From the cell containing the given text, extract its center point as [x, y] coordinate. 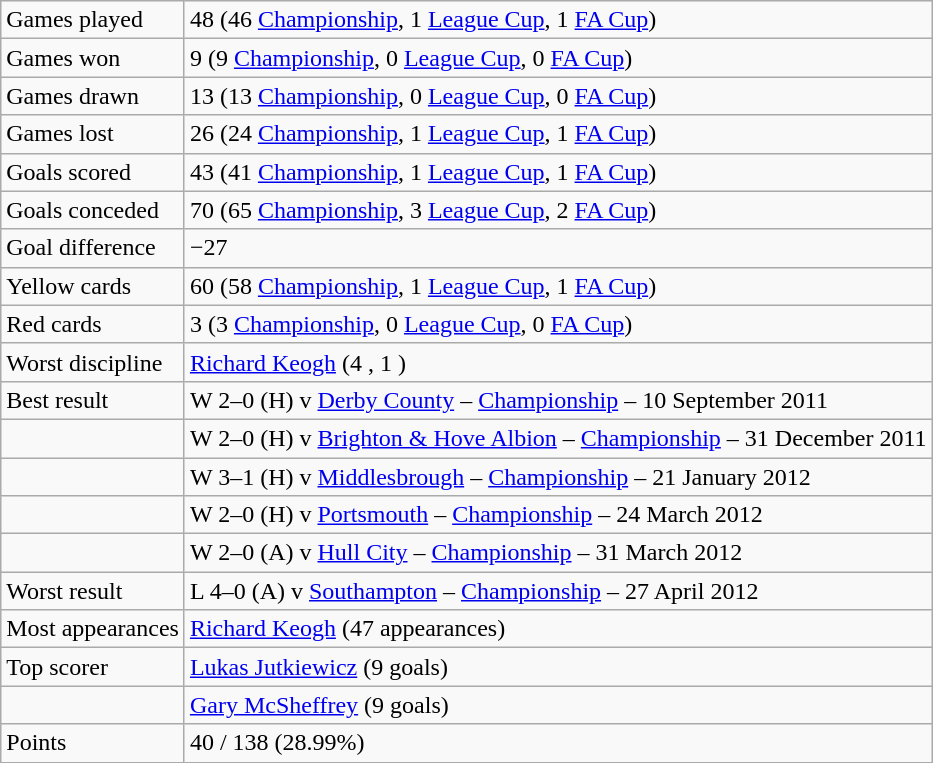
Yellow cards [93, 286]
W 2–0 (H) v Brighton & Hove Albion – Championship – 31 December 2011 [558, 438]
Most appearances [93, 629]
9 (9 Championship, 0 League Cup, 0 FA Cup) [558, 58]
W 3–1 (H) v Middlesbrough – Championship – 21 January 2012 [558, 477]
70 (65 Championship, 3 League Cup, 2 FA Cup) [558, 210]
Points [93, 743]
Lukas Jutkiewicz (9 goals) [558, 667]
Best result [93, 400]
Worst result [93, 591]
Goal difference [93, 248]
W 2–0 (H) v Portsmouth – Championship – 24 March 2012 [558, 515]
48 (46 Championship, 1 League Cup, 1 FA Cup) [558, 20]
Games won [93, 58]
W 2–0 (H) v Derby County – Championship – 10 September 2011 [558, 400]
40 / 138 (28.99%) [558, 743]
26 (24 Championship, 1 League Cup, 1 FA Cup) [558, 134]
Richard Keogh (4 , 1 ) [558, 362]
Goals scored [93, 172]
Red cards [93, 324]
Richard Keogh (47 appearances) [558, 629]
L 4–0 (A) v Southampton – Championship – 27 April 2012 [558, 591]
3 (3 Championship, 0 League Cup, 0 FA Cup) [558, 324]
Games played [93, 20]
43 (41 Championship, 1 League Cup, 1 FA Cup) [558, 172]
60 (58 Championship, 1 League Cup, 1 FA Cup) [558, 286]
Top scorer [93, 667]
−27 [558, 248]
Goals conceded [93, 210]
Games lost [93, 134]
W 2–0 (A) v Hull City – Championship – 31 March 2012 [558, 553]
Gary McSheffrey (9 goals) [558, 705]
13 (13 Championship, 0 League Cup, 0 FA Cup) [558, 96]
Worst discipline [93, 362]
Games drawn [93, 96]
